From the cell containing the given text, extract its center point as (X, Y) coordinate. 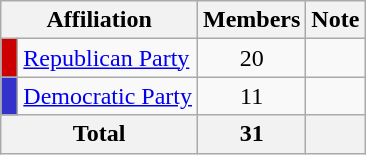
Note (336, 20)
Total (100, 134)
31 (251, 134)
Affiliation (100, 20)
Democratic Party (108, 96)
Members (251, 20)
Republican Party (108, 58)
20 (251, 58)
11 (251, 96)
